Identify which cell holds the provided text, then report its [x, y] central coordinate. 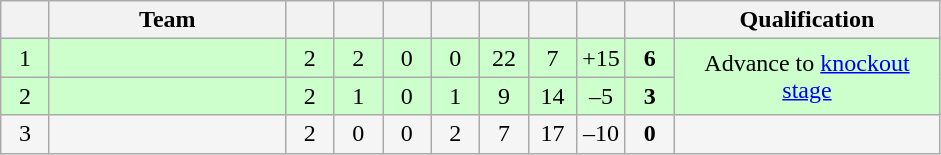
22 [504, 58]
Qualification [807, 20]
9 [504, 96]
Advance to knockout stage [807, 77]
17 [552, 134]
14 [552, 96]
+15 [602, 58]
Team [167, 20]
6 [650, 58]
–5 [602, 96]
–10 [602, 134]
